Detect which cell encompasses the target text, then output its [X, Y] center coordinate. 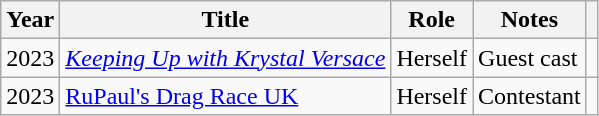
Notes [530, 20]
Role [432, 20]
Keeping Up with Krystal Versace [226, 58]
Contestant [530, 96]
Year [30, 20]
Guest cast [530, 58]
RuPaul's Drag Race UK [226, 96]
Title [226, 20]
